Capture the cell that displays the provided text and extract its [x, y] central coordinate. 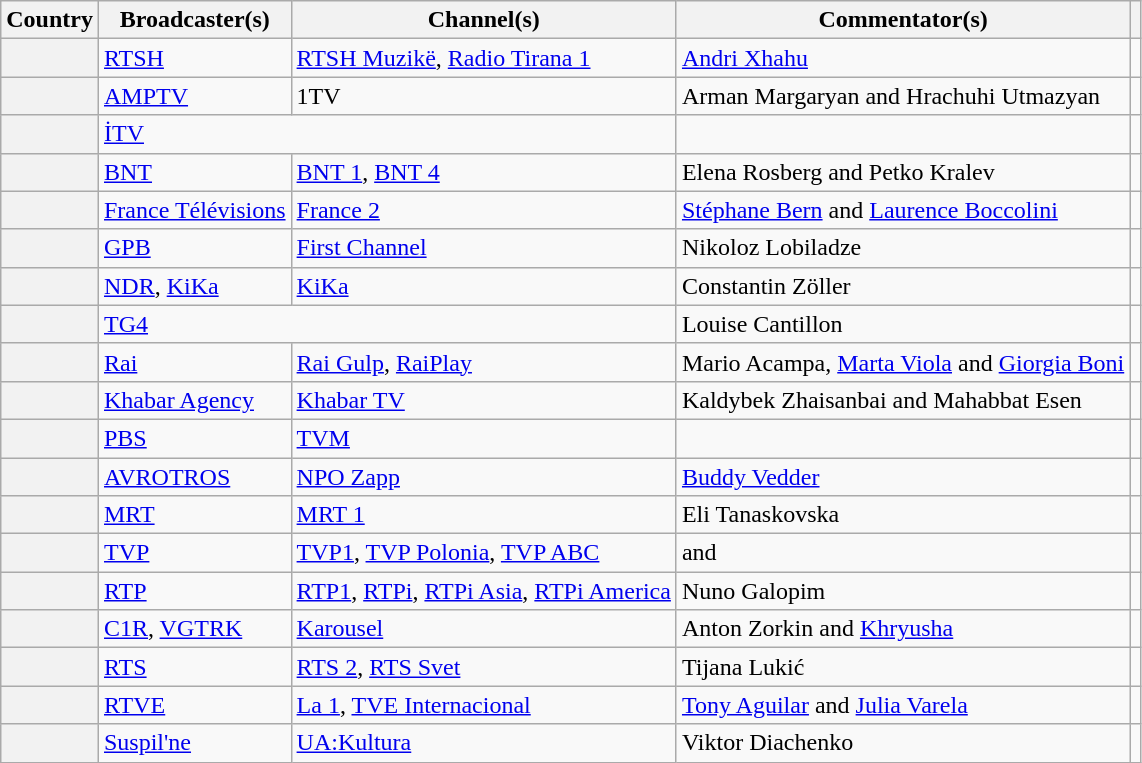
TVM [484, 438]
Stéphane Bern and Laurence Boccolini [902, 210]
Nikoloz Lobiladze [902, 248]
Country [50, 20]
1TV [484, 96]
RTSH Muzikë, Radio Tirana 1 [484, 58]
RTS [194, 667]
Tony Aguilar and Julia Varela [902, 705]
İTV [387, 134]
France 2 [484, 210]
Eli Tanaskovska [902, 515]
Louise Cantillon [902, 324]
MRT [194, 515]
Khabar TV [484, 400]
Khabar Agency [194, 400]
La 1, TVE Internacional [484, 705]
RTSH [194, 58]
RTP [194, 591]
PBS [194, 438]
Viktor Diachenko [902, 743]
First Channel [484, 248]
BNT 1, BNT 4 [484, 172]
KiKa [484, 286]
Tijana Lukić [902, 667]
Suspil'ne [194, 743]
Karousel [484, 629]
Rai [194, 362]
Channel(s) [484, 20]
NDR, KiKa [194, 286]
UA:Kultura [484, 743]
RTP1, RTPi, RTPi Asia, RTPi America [484, 591]
RTS 2, RTS Svet [484, 667]
Anton Zorkin and Khryusha [902, 629]
GPB [194, 248]
Kaldybek Zhaisanbai and Mahabbat Esen [902, 400]
France Télévisions [194, 210]
Mario Acampa, Marta Viola and Giorgia Boni [902, 362]
AVROTROS [194, 477]
Broadcaster(s) [194, 20]
C1R, VGTRK [194, 629]
TG4 [387, 324]
AMPTV [194, 96]
Constantin Zöller [902, 286]
MRT 1 [484, 515]
TVP [194, 553]
Andri Xhahu [902, 58]
Buddy Vedder [902, 477]
TVP1, TVP Polonia, TVP ABC [484, 553]
Arman Margaryan and Hrachuhi Utmazyan [902, 96]
Commentator(s) [902, 20]
Rai Gulp, RaiPlay [484, 362]
BNT [194, 172]
RTVE [194, 705]
NPO Zapp [484, 477]
and [902, 553]
Elena Rosberg and Petko Kralev [902, 172]
Nuno Galopim [902, 591]
